Provide the [X, Y] coordinate of the cell's center where the given text is located.  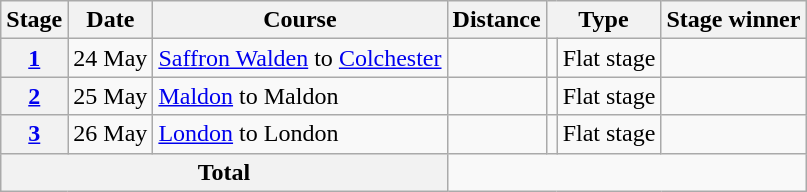
Saffron Walden to Colchester [300, 58]
Course [300, 20]
Stage winner [734, 20]
3 [34, 134]
1 [34, 58]
Type [604, 20]
Maldon to Maldon [300, 96]
24 May [110, 58]
25 May [110, 96]
26 May [110, 134]
Date [110, 20]
Stage [34, 20]
Distance [496, 20]
London to London [300, 134]
Total [224, 172]
2 [34, 96]
